Determine the [X, Y] coordinate at the center of the cell enclosing the given text.  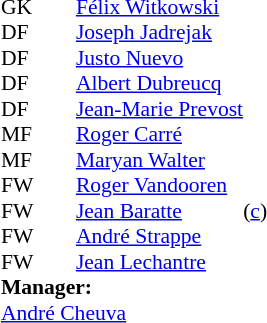
Jean-Marie Prevost [160, 109]
Albert Dubreucq [160, 83]
Roger Vandooren [160, 185]
Roger Carré [160, 135]
Justo Nuevo [160, 58]
Joseph Jadrejak [160, 33]
Manager: [122, 287]
Jean Lechantre [160, 262]
Jean Baratte [160, 211]
Maryan Walter [160, 160]
(c) [255, 211]
André Strappe [160, 237]
